Search for the cell housing the specified text and yield its (x, y) center coordinate. 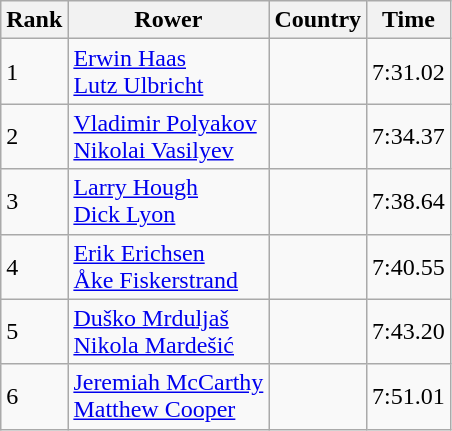
6 (34, 396)
7:34.37 (409, 136)
7:43.20 (409, 332)
Country (318, 20)
7:38.64 (409, 202)
7:40.55 (409, 266)
Duško MrduljašNikola Mardešić (168, 332)
2 (34, 136)
Erwin HaasLutz Ulbricht (168, 72)
Jeremiah McCarthyMatthew Cooper (168, 396)
7:51.01 (409, 396)
Vladimir PolyakovNikolai Vasilyev (168, 136)
1 (34, 72)
4 (34, 266)
Time (409, 20)
7:31.02 (409, 72)
Rower (168, 20)
Erik ErichsenÅke Fiskerstrand (168, 266)
Larry HoughDick Lyon (168, 202)
3 (34, 202)
Rank (34, 20)
5 (34, 332)
